Find where the given text appears and provide that cell's center as (x, y) coordinate. 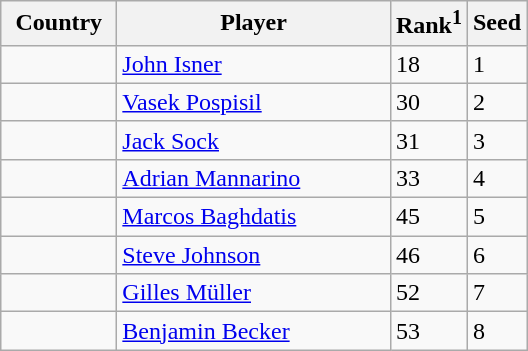
Steve Johnson (254, 255)
Benjamin Becker (254, 331)
1 (496, 64)
33 (428, 178)
John Isner (254, 64)
Gilles Müller (254, 293)
46 (428, 255)
Jack Sock (254, 140)
4 (496, 178)
Player (254, 24)
Country (59, 24)
18 (428, 64)
53 (428, 331)
Vasek Pospisil (254, 102)
7 (496, 293)
31 (428, 140)
52 (428, 293)
8 (496, 331)
5 (496, 217)
Marcos Baghdatis (254, 217)
6 (496, 255)
30 (428, 102)
Rank1 (428, 24)
Seed (496, 24)
45 (428, 217)
Adrian Mannarino (254, 178)
2 (496, 102)
3 (496, 140)
